Capture the cell that displays the provided text and extract its (x, y) central coordinate. 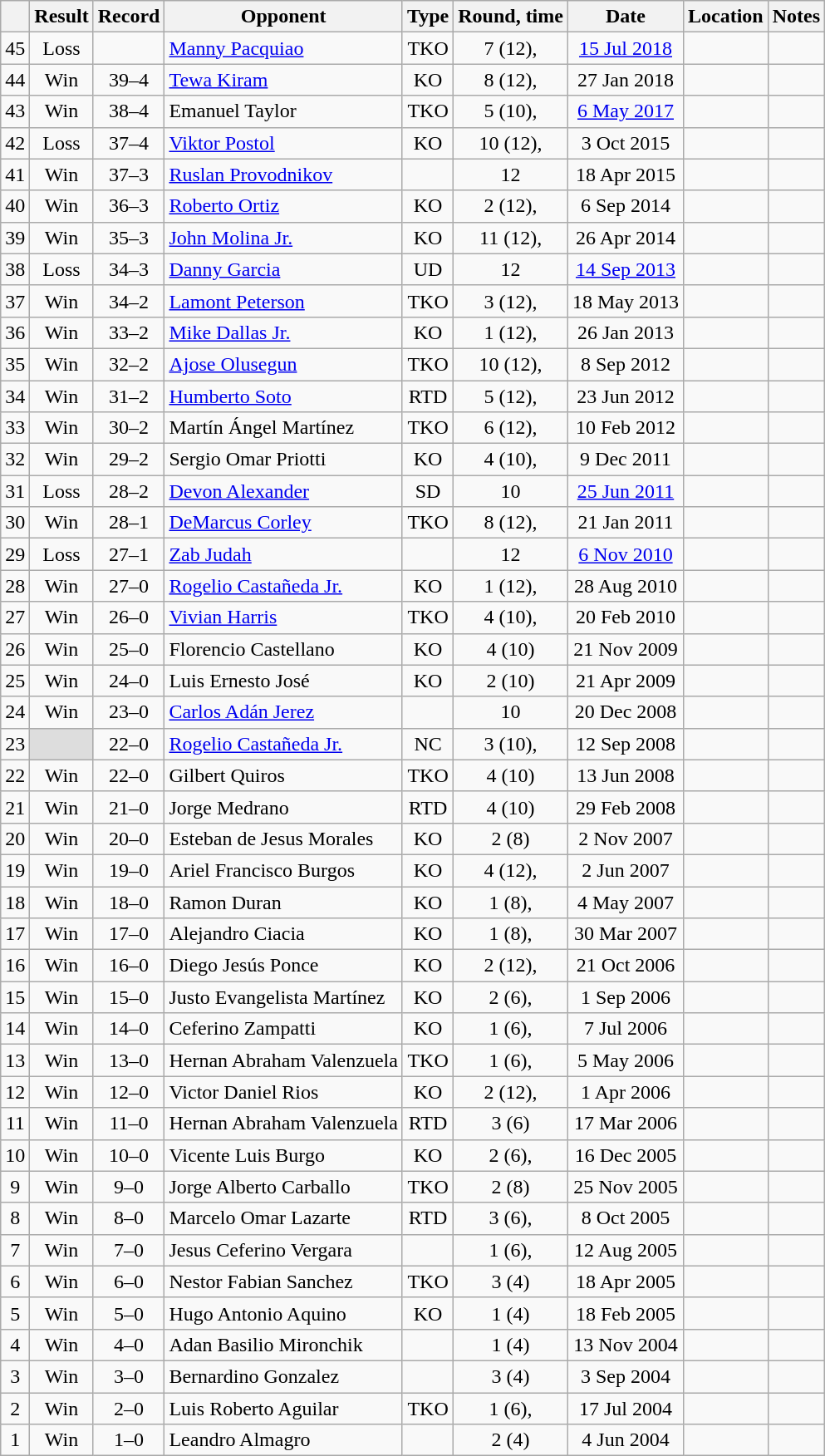
6 (15, 1281)
Nestor Fabian Sanchez (283, 1281)
21 Nov 2009 (625, 649)
3 (12), (511, 301)
Vicente Luis Burgo (283, 1155)
43 (15, 111)
37–3 (129, 175)
27 (15, 617)
11–0 (129, 1124)
6 Sep 2014 (625, 206)
Jorge Medrano (283, 807)
Carlos Adán Jerez (283, 712)
7 (12), (511, 48)
Ramon Duran (283, 902)
4 Jun 2004 (625, 1440)
18 May 2013 (625, 301)
10 Feb 2012 (625, 428)
16 (15, 966)
Devon Alexander (283, 491)
Victor Daniel Rios (283, 1092)
33 (15, 428)
34–3 (129, 269)
15 (15, 997)
3–0 (129, 1376)
18 Apr 2005 (625, 1281)
Record (129, 17)
20–0 (129, 839)
Leandro Almagro (283, 1440)
12 Aug 2005 (625, 1250)
7–0 (129, 1250)
Tewa Kiram (283, 80)
25 (15, 681)
Ajose Olusegun (283, 364)
17 Mar 2006 (625, 1124)
2 Nov 2007 (625, 839)
3 (6) (511, 1124)
23 (15, 744)
38–4 (129, 111)
9 (15, 1187)
5 (15, 1313)
Ceferino Zampatti (283, 1029)
26 Jan 2013 (625, 332)
Opponent (283, 17)
Type (427, 17)
2 (15, 1409)
28 Aug 2010 (625, 586)
37–4 (129, 143)
35 (15, 364)
1–0 (129, 1440)
6 May 2017 (625, 111)
9–0 (129, 1187)
Gilbert Quiros (283, 775)
4–0 (129, 1345)
32–2 (129, 364)
30 Mar 2007 (625, 934)
28–1 (129, 523)
SD (427, 491)
Adan Basilio Mironchik (283, 1345)
41 (15, 175)
37 (15, 301)
14 Sep 2013 (625, 269)
44 (15, 80)
Notes (796, 17)
Emanuel Taylor (283, 111)
Danny Garcia (283, 269)
11 (15, 1124)
8 Oct 2005 (625, 1218)
9 Dec 2011 (625, 460)
15–0 (129, 997)
3 (15, 1376)
25 Nov 2005 (625, 1187)
NC (427, 744)
3 (6), (511, 1218)
19–0 (129, 870)
2 (10) (511, 681)
5 (10), (511, 111)
30 (15, 523)
19 (15, 870)
38 (15, 269)
4 May 2007 (625, 902)
13 Jun 2008 (625, 775)
Date (625, 17)
11 (12), (511, 238)
1 Apr 2006 (625, 1092)
20 (15, 839)
13 Nov 2004 (625, 1345)
24–0 (129, 681)
12–0 (129, 1092)
22 (15, 775)
16–0 (129, 966)
DeMarcus Corley (283, 523)
1 Sep 2006 (625, 997)
26–0 (129, 617)
Ruslan Provodnikov (283, 175)
Ariel Francisco Burgos (283, 870)
UD (427, 269)
31 (15, 491)
13 (15, 1060)
Alejandro Ciacia (283, 934)
20 Feb 2010 (625, 617)
23–0 (129, 712)
Luis Roberto Aguilar (283, 1409)
3 Sep 2004 (625, 1376)
29–2 (129, 460)
33–2 (129, 332)
28 (15, 586)
John Molina Jr. (283, 238)
21 Apr 2009 (625, 681)
34 (15, 396)
Manny Pacquiao (283, 48)
29 (15, 554)
39–4 (129, 80)
27–1 (129, 554)
17 (15, 934)
5 May 2006 (625, 1060)
27 Jan 2018 (625, 80)
42 (15, 143)
Location (726, 17)
26 (15, 649)
Jorge Alberto Carballo (283, 1187)
6 Nov 2010 (625, 554)
Martín Ángel Martínez (283, 428)
39 (15, 238)
26 Apr 2014 (625, 238)
Roberto Ortiz (283, 206)
23 Jun 2012 (625, 396)
30–2 (129, 428)
Justo Evangelista Martínez (283, 997)
35–3 (129, 238)
Result (61, 17)
Hugo Antonio Aquino (283, 1313)
2 Jun 2007 (625, 870)
1 (15, 1440)
8–0 (129, 1218)
Marcelo Omar Lazarte (283, 1218)
16 Dec 2005 (625, 1155)
20 Dec 2008 (625, 712)
36 (15, 332)
Round, time (511, 17)
6–0 (129, 1281)
8 (15, 1218)
Humberto Soto (283, 396)
Jesus Ceferino Vergara (283, 1250)
4 (12), (511, 870)
21 Jan 2011 (625, 523)
21 Oct 2006 (625, 966)
10–0 (129, 1155)
18–0 (129, 902)
4 (15, 1345)
29 Feb 2008 (625, 807)
27–0 (129, 586)
25 Jun 2011 (625, 491)
2 (4) (511, 1440)
15 Jul 2018 (625, 48)
34–2 (129, 301)
Esteban de Jesus Morales (283, 839)
7 (15, 1250)
21–0 (129, 807)
Vivian Harris (283, 617)
Luis Ernesto José (283, 681)
18 Feb 2005 (625, 1313)
5 (12), (511, 396)
14 (15, 1029)
31–2 (129, 396)
17 Jul 2004 (625, 1409)
Diego Jesús Ponce (283, 966)
Viktor Postol (283, 143)
Mike Dallas Jr. (283, 332)
28–2 (129, 491)
24 (15, 712)
17–0 (129, 934)
Lamont Peterson (283, 301)
12 Sep 2008 (625, 744)
Bernardino Gonzalez (283, 1376)
5–0 (129, 1313)
3 (10), (511, 744)
Florencio Castellano (283, 649)
18 (15, 902)
40 (15, 206)
7 Jul 2006 (625, 1029)
18 Apr 2015 (625, 175)
6 (12), (511, 428)
Sergio Omar Priotti (283, 460)
21 (15, 807)
Zab Judah (283, 554)
2–0 (129, 1409)
36–3 (129, 206)
32 (15, 460)
25–0 (129, 649)
8 Sep 2012 (625, 364)
13–0 (129, 1060)
14–0 (129, 1029)
3 Oct 2015 (625, 143)
45 (15, 48)
